Provide the (X, Y) coordinate of the cell's center where the given text is located.  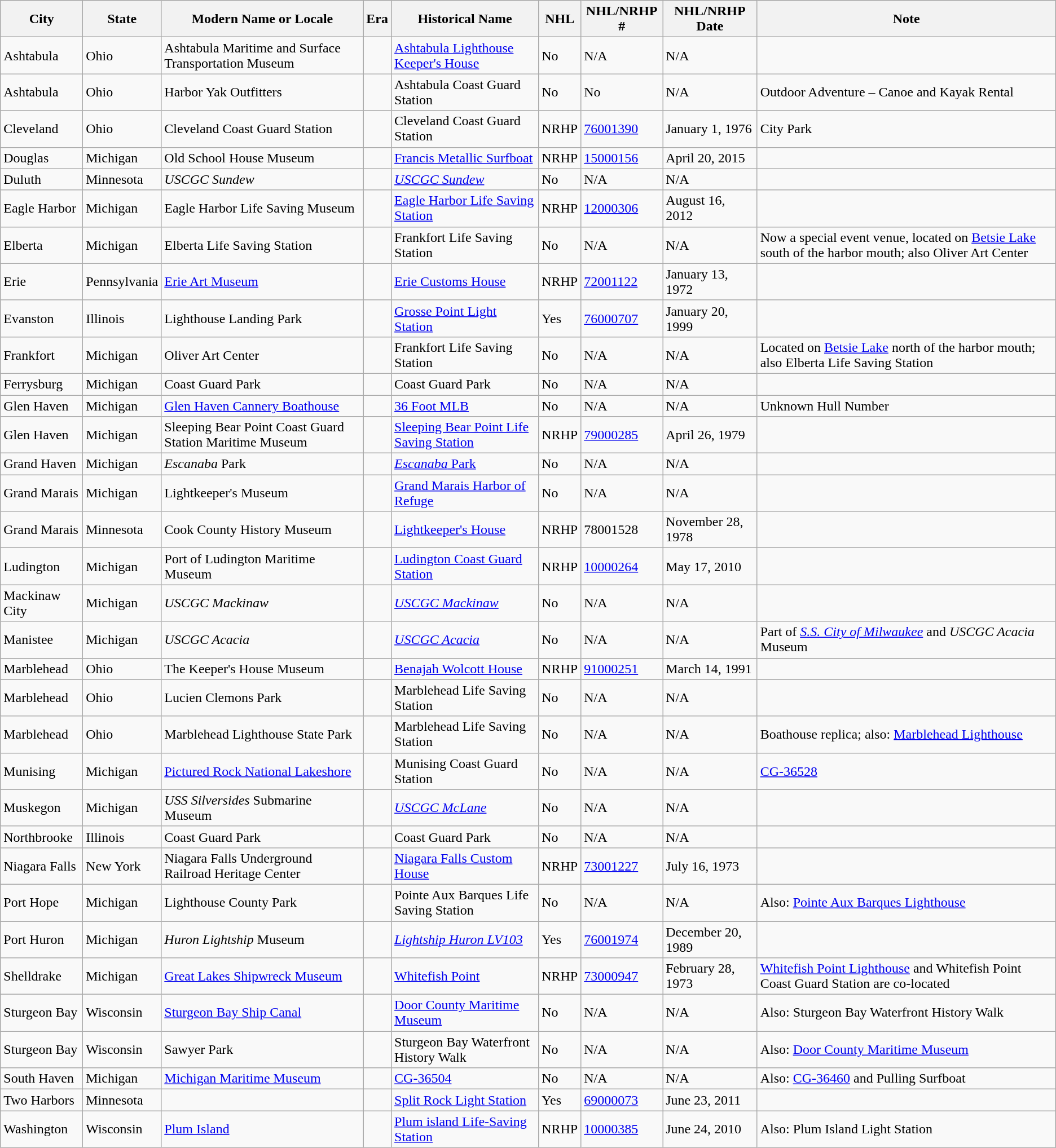
36 Foot MLB (465, 405)
Plum island Life-Saving Station (465, 1129)
Manistee (42, 639)
Port of Ludington Maritime Museum (262, 566)
USS Silversides Submarine Museum (262, 807)
Douglas (42, 158)
Ludington Coast Guard Station (465, 566)
Lightkeeper's Museum (262, 493)
Michigan Maritime Museum (262, 1079)
NHL/NRHP Date (710, 19)
91000251 (622, 669)
Note (906, 19)
City Park (906, 129)
January 20, 1999 (710, 318)
Francis Metallic Surfboat (465, 158)
Grosse Point Light Station (465, 318)
Munising Coast Guard Station (465, 771)
Ashtabula Coast Guard Station (465, 92)
76000707 (622, 318)
Eagle Harbor (42, 209)
Lighthouse Landing Park (262, 318)
Also: Plum Island Light Station (906, 1129)
Muskegon (42, 807)
Ashtabula Lighthouse Keeper's House (465, 55)
NHL (560, 19)
July 16, 1973 (710, 866)
New York (122, 866)
Part of S.S. City of Milwaukee and USCGC Acacia Museum (906, 639)
Elberta Life Saving Station (262, 245)
Evanston (42, 318)
Whitefish Point (465, 977)
69000073 (622, 1100)
Old School House Museum (262, 158)
Lightship Huron LV103 (465, 939)
Cook County History Museum (262, 530)
Lucien Clemons Park (262, 698)
Also: Sturgeon Bay Waterfront History Walk (906, 1013)
Two Harbors (42, 1100)
Located on Betsie Lake north of the harbor mouth; also Elberta Life Saving Station (906, 355)
June 24, 2010 (710, 1129)
Historical Name (465, 19)
Split Rock Light Station (465, 1100)
Munising (42, 771)
Also: CG-36460 and Pulling Surfboat (906, 1079)
Harbor Yak Outfitters (262, 92)
Niagara Falls (42, 866)
Northbrooke (42, 837)
CG-36528 (906, 771)
Marblehead Lighthouse State Park (262, 734)
Grand Marais Harbor of Refuge (465, 493)
State (122, 19)
Eagle Harbor Life Saving Station (465, 209)
10000385 (622, 1129)
76001390 (622, 129)
Port Hope (42, 902)
Grand Haven (42, 464)
Sleeping Bear Point Coast Guard Station Maritime Museum (262, 435)
Also: Pointe Aux Barques Lighthouse (906, 902)
February 28, 1973 (710, 977)
Era (377, 19)
Frankfort (42, 355)
January 1, 1976 (710, 129)
Ludington (42, 566)
Niagara Falls Underground Railroad Heritage Center (262, 866)
Also: Door County Maritime Museum (906, 1050)
Eagle Harbor Life Saving Museum (262, 209)
South Haven (42, 1079)
Sturgeon Bay Ship Canal (262, 1013)
Erie Customs House (465, 282)
CG-36504 (465, 1079)
Port Huron (42, 939)
15000156 (622, 158)
Modern Name or Locale (262, 19)
Huron Lightship Museum (262, 939)
USCGC McLane (465, 807)
Washington (42, 1129)
73000947 (622, 977)
Sawyer Park (262, 1050)
Sturgeon Bay Waterfront History Walk (465, 1050)
June 23, 2011 (710, 1100)
January 13, 1972 (710, 282)
79000285 (622, 435)
Ferrysburg (42, 384)
Unknown Hull Number (906, 405)
Shelldrake (42, 977)
Outdoor Adventure – Canoe and Kayak Rental (906, 92)
73001227 (622, 866)
76001974 (622, 939)
Lightkeeper's House (465, 530)
Pictured Rock National Lakeshore (262, 771)
Sleeping Bear Point Life Saving Station (465, 435)
Whitefish Point Lighthouse and Whitefish Point Coast Guard Station are co-located (906, 977)
Benajah Wolcott House (465, 669)
Lighthouse County Park (262, 902)
Door County Maritime Museum (465, 1013)
November 28, 1978 (710, 530)
Boathouse replica; also: Marblehead Lighthouse (906, 734)
Ashtabula Maritime and Surface Transportation Museum (262, 55)
Plum Island (262, 1129)
August 16, 2012 (710, 209)
April 26, 1979 (710, 435)
12000306 (622, 209)
May 17, 2010 (710, 566)
Erie (42, 282)
Cleveland (42, 129)
The Keeper's House Museum (262, 669)
City (42, 19)
Oliver Art Center (262, 355)
Now a special event venue, located on Betsie Lake south of the harbor mouth; also Oliver Art Center (906, 245)
Duluth (42, 179)
December 20, 1989 (710, 939)
Mackinaw City (42, 603)
Glen Haven Cannery Boathouse (262, 405)
10000264 (622, 566)
Great Lakes Shipwreck Museum (262, 977)
78001528 (622, 530)
Pennsylvania (122, 282)
Elberta (42, 245)
Erie Art Museum (262, 282)
72001122 (622, 282)
March 14, 1991 (710, 669)
Pointe Aux Barques Life Saving Station (465, 902)
April 20, 2015 (710, 158)
NHL/NRHP # (622, 19)
Niagara Falls Custom House (465, 866)
